Capture the cell that displays the provided text and extract its (X, Y) central coordinate. 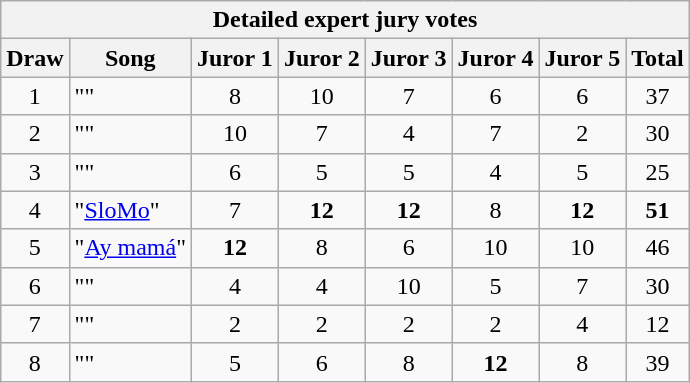
37 (658, 96)
1 (35, 96)
Juror 2 (322, 58)
Juror 3 (408, 58)
3 (35, 172)
Draw (35, 58)
Juror 5 (582, 58)
51 (658, 210)
46 (658, 248)
Song (130, 58)
39 (658, 362)
Total (658, 58)
"SloMo" (130, 210)
25 (658, 172)
"Ay mamá" (130, 248)
Detailed expert jury votes (346, 20)
Juror 1 (234, 58)
Juror 4 (496, 58)
